Capture the cell that displays the provided text and extract its [X, Y] central coordinate. 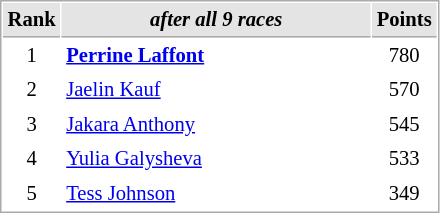
545 [404, 124]
5 [32, 194]
Points [404, 20]
780 [404, 56]
4 [32, 158]
Yulia Galysheva [216, 158]
1 [32, 56]
349 [404, 194]
3 [32, 124]
Jaelin Kauf [216, 90]
2 [32, 90]
after all 9 races [216, 20]
570 [404, 90]
Perrine Laffont [216, 56]
Rank [32, 20]
533 [404, 158]
Jakara Anthony [216, 124]
Tess Johnson [216, 194]
